Locate the cell with the specified text and output its (x, y) center coordinate. 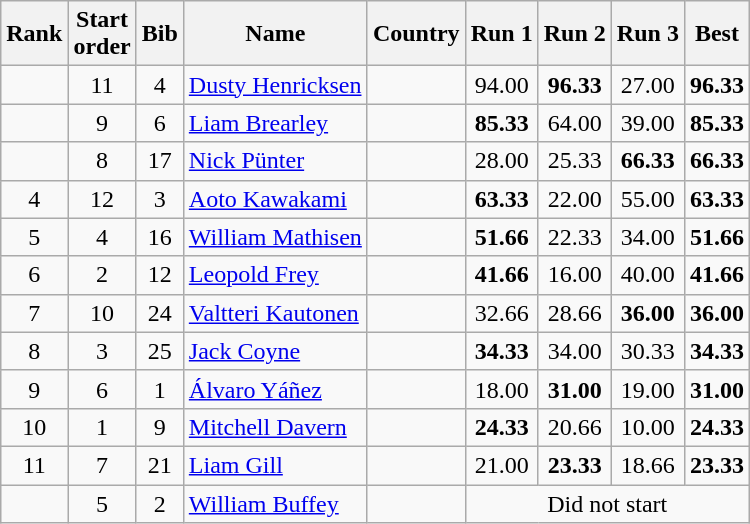
32.66 (502, 313)
Liam Brearley (275, 123)
20.66 (574, 427)
25 (160, 351)
64.00 (574, 123)
Rank (34, 34)
30.33 (648, 351)
Mitchell Davern (275, 427)
94.00 (502, 85)
21.00 (502, 465)
28.00 (502, 161)
Run 2 (574, 34)
18.00 (502, 389)
27.00 (648, 85)
Bib (160, 34)
16.00 (574, 275)
19.00 (648, 389)
Nick Pünter (275, 161)
21 (160, 465)
Aoto Kawakami (275, 199)
Leopold Frey (275, 275)
25.33 (574, 161)
22.33 (574, 237)
28.66 (574, 313)
24 (160, 313)
Best (716, 34)
Dusty Henricksen (275, 85)
William Mathisen (275, 237)
Country (416, 34)
Run 1 (502, 34)
Álvaro Yáñez (275, 389)
Liam Gill (275, 465)
Valtteri Kautonen (275, 313)
Name (275, 34)
18.66 (648, 465)
16 (160, 237)
55.00 (648, 199)
22.00 (574, 199)
40.00 (648, 275)
17 (160, 161)
10.00 (648, 427)
Startorder (102, 34)
39.00 (648, 123)
Jack Coyne (275, 351)
William Buffey (275, 503)
Run 3 (648, 34)
Did not start (607, 503)
